Identify which cell holds the provided text, then report its (x, y) central coordinate. 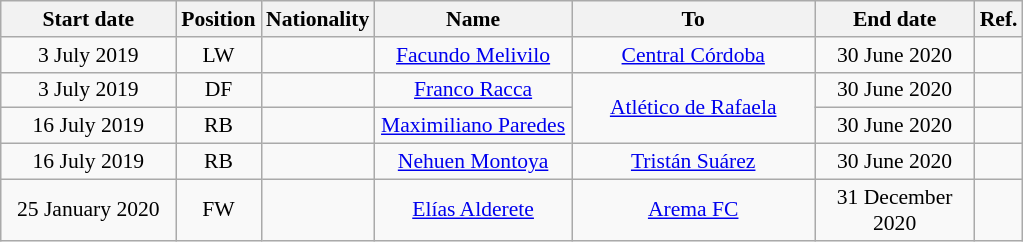
To (694, 19)
Start date (88, 19)
Ref. (999, 19)
LW (218, 55)
Franco Racca (473, 90)
Name (473, 19)
Atlético de Rafaela (694, 108)
31 December 2020 (895, 210)
Tristán Suárez (694, 162)
Nehuen Montoya (473, 162)
Facundo Melivilo (473, 55)
Position (218, 19)
Maximiliano Paredes (473, 126)
Arema FC (694, 210)
End date (895, 19)
DF (218, 90)
25 January 2020 (88, 210)
Elías Alderete (473, 210)
FW (218, 210)
Nationality (318, 19)
Central Córdoba (694, 55)
